Extract the (X, Y) coordinate from the center of the cell holding the provided text.  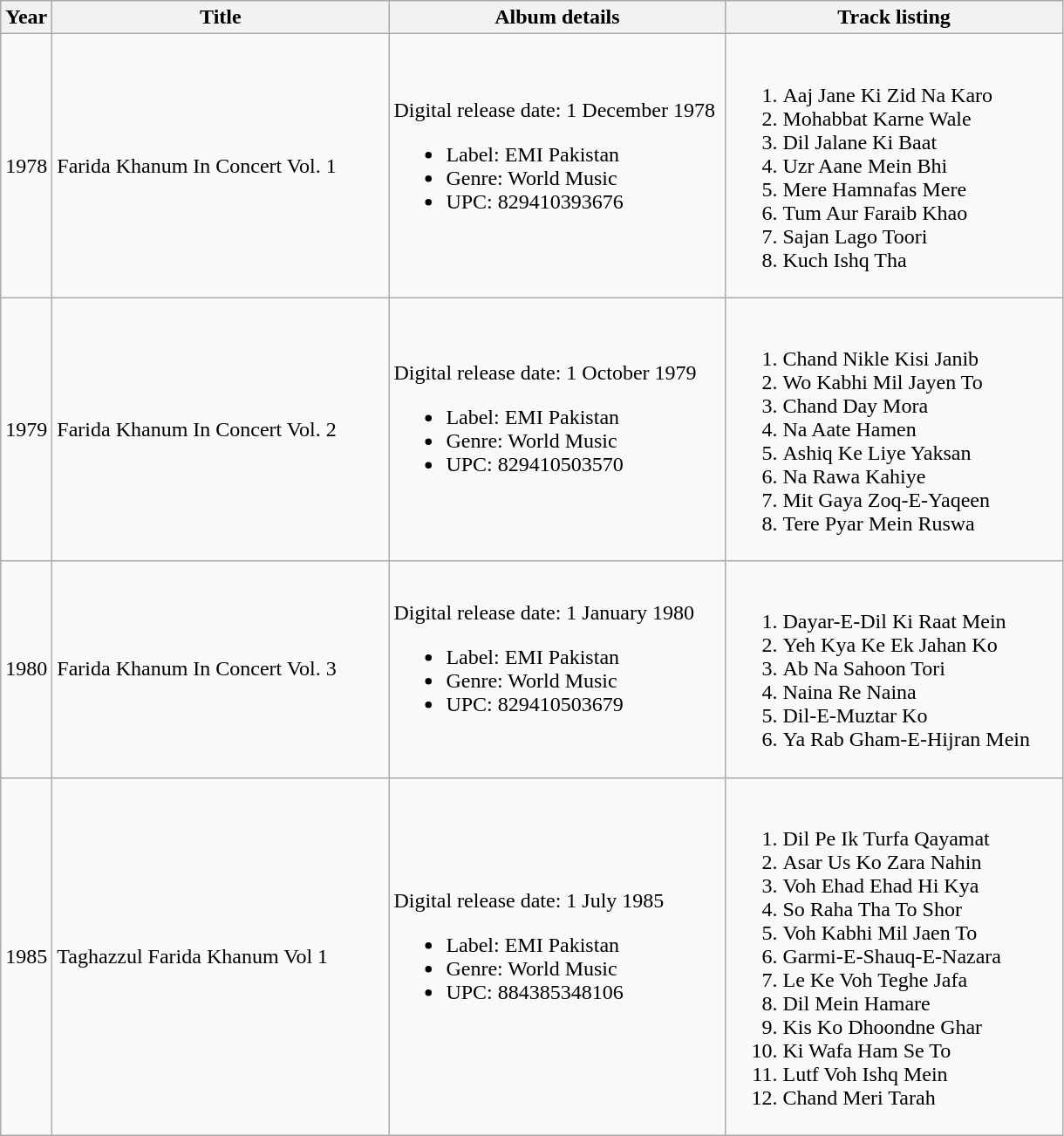
Title (221, 17)
Year (26, 17)
Aaj Jane Ki Zid Na KaroMohabbat Karne WaleDil Jalane Ki BaatUzr Aane Mein BhiMere Hamnafas MereTum Aur Faraib KhaoSajan Lago TooriKuch Ishq Tha (894, 166)
Farida Khanum In Concert Vol. 2 (221, 429)
Farida Khanum In Concert Vol. 1 (221, 166)
Taghazzul Farida Khanum Vol 1 (221, 956)
Album details (557, 17)
Chand Nikle Kisi JanibWo Kabhi Mil Jayen ToChand Day MoraNa Aate HamenAshiq Ke Liye YaksanNa Rawa KahiyeMit Gaya Zoq-E-YaqeenTere Pyar Mein Ruswa (894, 429)
Digital release date: 1 January 1980Label: EMI PakistanGenre: World MusicUPC: 829410503679 (557, 669)
Digital release date: 1 July 1985Label: EMI PakistanGenre: World MusicUPC: 884385348106 (557, 956)
1978 (26, 166)
1985 (26, 956)
Digital release date: 1 October 1979Label: EMI PakistanGenre: World MusicUPC: 829410503570 (557, 429)
Farida Khanum In Concert Vol. 3 (221, 669)
Dayar-E-Dil Ki Raat MeinYeh Kya Ke Ek Jahan KoAb Na Sahoon ToriNaina Re NainaDil-E-Muztar KoYa Rab Gham-E-Hijran Mein (894, 669)
Track listing (894, 17)
Digital release date: 1 December 1978Label: EMI PakistanGenre: World MusicUPC: 829410393676 (557, 166)
1980 (26, 669)
1979 (26, 429)
